Return [x, y] of the center of cell containing provided text 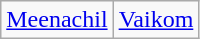
Vaikom [156, 20]
Meenachil [57, 20]
